From the cell containing the given text, extract its center point as (X, Y) coordinate. 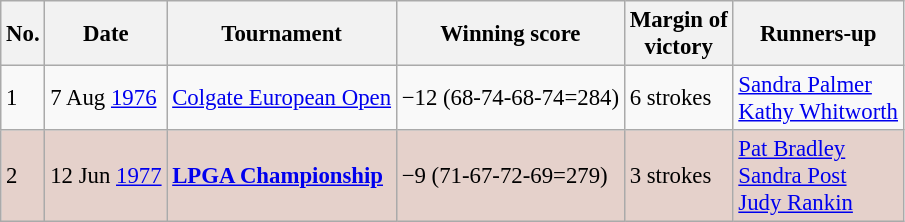
Pat Bradley Sandra Post Judy Rankin (818, 176)
No. (23, 34)
7 Aug 1976 (106, 98)
−12 (68-74-68-74=284) (510, 98)
Tournament (282, 34)
Colgate European Open (282, 98)
Winning score (510, 34)
12 Jun 1977 (106, 176)
−9 (71-67-72-69=279) (510, 176)
LPGA Championship (282, 176)
Margin ofvictory (678, 34)
3 strokes (678, 176)
2 (23, 176)
Date (106, 34)
Runners-up (818, 34)
1 (23, 98)
6 strokes (678, 98)
Sandra Palmer Kathy Whitworth (818, 98)
